From the cell containing the given text, extract its center point as (X, Y) coordinate. 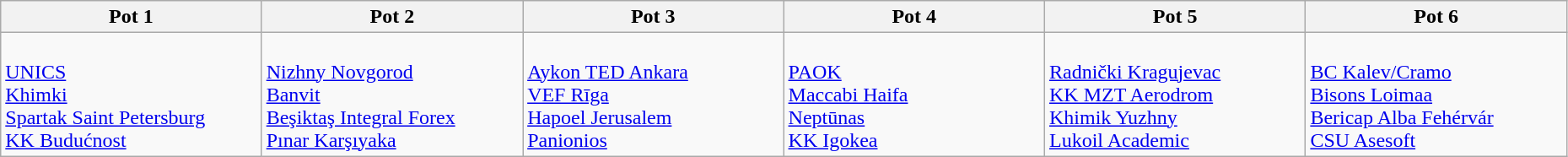
PAOK Maccabi Haifa Neptūnas KK Igokea (914, 95)
Pot 6 (1436, 17)
UNICS Khimki Spartak Saint Petersburg KK Budućnost (132, 95)
Aykon TED Ankara VEF Rīga Hapoel Jerusalem Panionios (653, 95)
BC Kalev/Cramo Bisons Loimaa Bericap Alba Fehérvár CSU Asesoft (1436, 95)
Pot 3 (653, 17)
Pot 4 (914, 17)
Pot 2 (391, 17)
Nizhny Novgorod Banvit Beşiktaş Integral Forex Pınar Karşıyaka (391, 95)
Pot 5 (1174, 17)
Pot 1 (132, 17)
Radnički Kragujevac KK MZT Aerodrom Khimik Yuzhny Lukoil Academic (1174, 95)
